Determine the (x, y) coordinate at the center of the cell enclosing the given text.  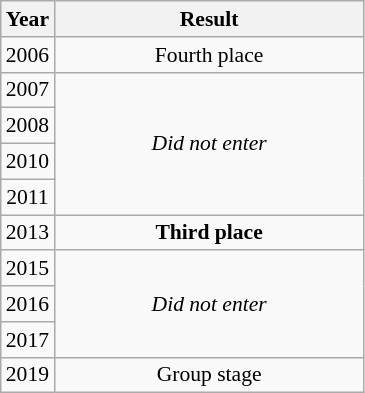
2013 (28, 233)
2011 (28, 197)
Fourth place (209, 55)
Third place (209, 233)
2015 (28, 269)
2017 (28, 340)
2010 (28, 162)
Result (209, 19)
Group stage (209, 375)
2008 (28, 126)
2016 (28, 304)
2006 (28, 55)
Year (28, 19)
2007 (28, 90)
2019 (28, 375)
